Determine the [X, Y] coordinate at the center of the cell enclosing the given text.  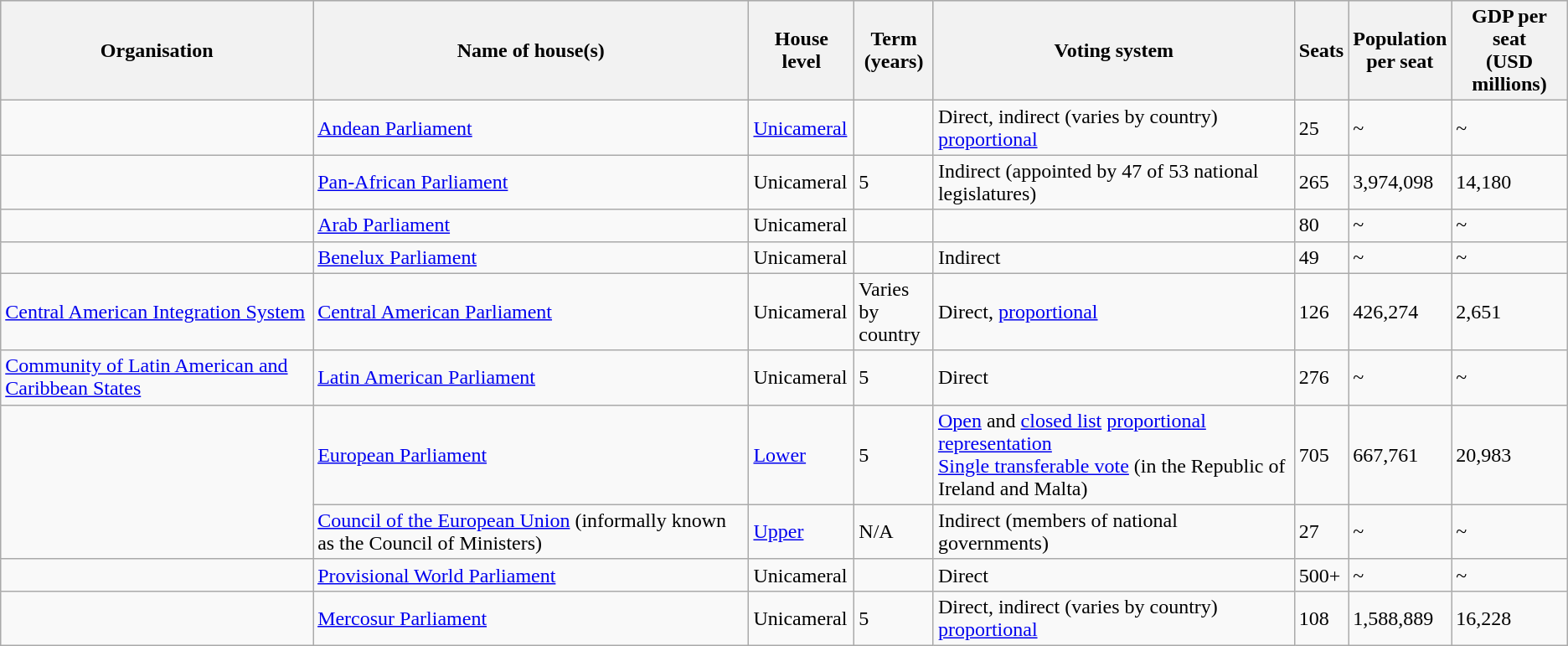
Indirect (members of national governments) [1114, 531]
108 [1321, 618]
14,180 [1509, 183]
Arab Parliament [531, 225]
Pan-African Parliament [531, 183]
Populationper seat [1400, 50]
Varies bycountry [895, 312]
Organisation [157, 50]
Name of house(s) [531, 50]
500+ [1321, 575]
N/A [895, 531]
265 [1321, 183]
Lower [802, 454]
House level [802, 50]
80 [1321, 225]
European Parliament [531, 454]
Andean Parliament [531, 127]
25 [1321, 127]
20,983 [1509, 454]
426,274 [1400, 312]
Direct, proportional [1114, 312]
3,974,098 [1400, 183]
Central American Integration System [157, 312]
Voting system [1114, 50]
1,588,889 [1400, 618]
49 [1321, 257]
16,228 [1509, 618]
276 [1321, 377]
705 [1321, 454]
Community of Latin American and Caribbean States [157, 377]
Indirect [1114, 257]
27 [1321, 531]
Upper [802, 531]
Benelux Parliament [531, 257]
Seats [1321, 50]
126 [1321, 312]
Open and closed list proportional representationSingle transferable vote (in the Republic of Ireland and Malta) [1114, 454]
Central American Parliament [531, 312]
Council of the European Union (informally known as the Council of Ministers) [531, 531]
2,651 [1509, 312]
Latin American Parliament [531, 377]
Indirect (appointed by 47 of 53 national legislatures) [1114, 183]
667,761 [1400, 454]
Term(years) [895, 50]
Mercosur Parliament [531, 618]
Provisional World Parliament [531, 575]
GDP per seat(USD millions) [1509, 50]
